Extract the [x, y] coordinate from the center of the cell holding the provided text.  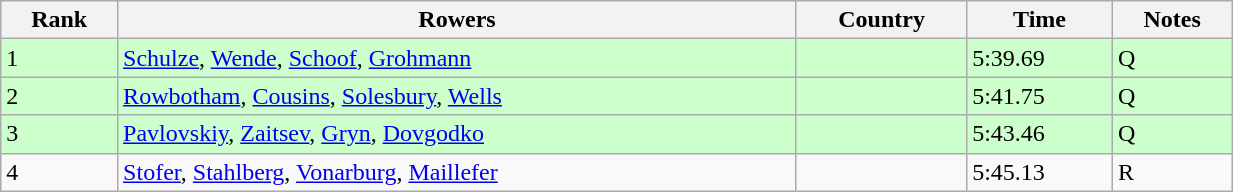
Stofer, Stahlberg, Vonarburg, Maillefer [458, 172]
Pavlovskiy, Zaitsev, Gryn, Dovgodko [458, 134]
1 [60, 58]
5:39.69 [1040, 58]
Country [881, 20]
Rank [60, 20]
5:45.13 [1040, 172]
5:41.75 [1040, 96]
R [1172, 172]
Notes [1172, 20]
3 [60, 134]
Time [1040, 20]
Schulze, Wende, Schoof, Grohmann [458, 58]
Rowers [458, 20]
2 [60, 96]
4 [60, 172]
Rowbotham, Cousins, Solesbury, Wells [458, 96]
5:43.46 [1040, 134]
